Extract the [X, Y] coordinate from the center of the cell holding the provided text.  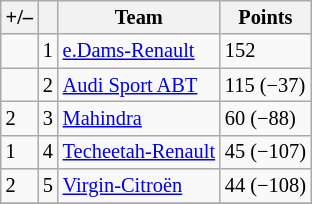
44 (−108) [266, 186]
+/– [20, 17]
3 [48, 118]
Virgin-Citroën [139, 186]
5 [48, 186]
152 [266, 51]
Team [139, 17]
115 (−37) [266, 85]
60 (−88) [266, 118]
4 [48, 152]
Points [266, 17]
Mahindra [139, 118]
45 (−107) [266, 152]
Techeetah-Renault [139, 152]
e.Dams-Renault [139, 51]
Audi Sport ABT [139, 85]
